Return (X, Y) of the center of cell containing provided text 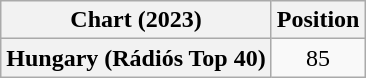
Chart (2023) (136, 20)
Position (318, 20)
Hungary (Rádiós Top 40) (136, 58)
85 (318, 58)
